Scan for the cell matching the given text and deliver its (X, Y) coordinate at center. 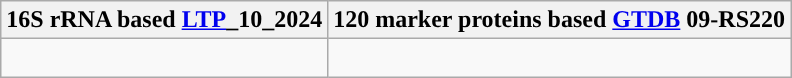
16S rRNA based LTP_10_2024 (164, 20)
120 marker proteins based GTDB 09-RS220 (560, 20)
